Locate the cell with the specified text and output its (x, y) center coordinate. 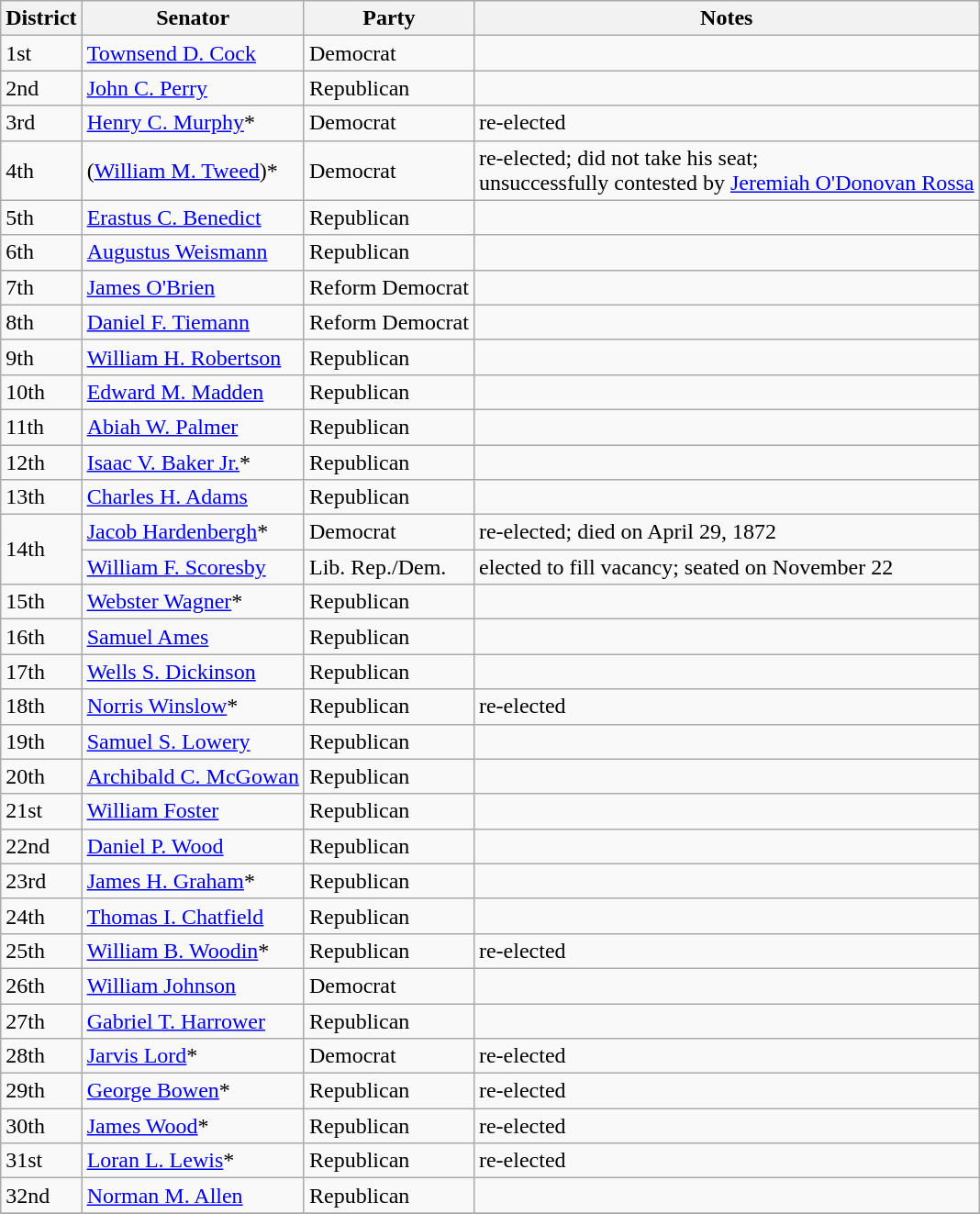
22nd (41, 846)
District (41, 18)
21st (41, 811)
12th (41, 462)
William Johnson (193, 986)
William H. Robertson (193, 357)
28th (41, 1056)
Archibald C. McGowan (193, 776)
Townsend D. Cock (193, 53)
16th (41, 637)
17th (41, 672)
Notes (727, 18)
James H. Graham* (193, 881)
Webster Wagner* (193, 602)
James Wood* (193, 1126)
Wells S. Dickinson (193, 672)
William Foster (193, 811)
Senator (193, 18)
20th (41, 776)
Jarvis Lord* (193, 1056)
26th (41, 986)
William F. Scoresby (193, 567)
7th (41, 287)
3rd (41, 123)
Edward M. Madden (193, 392)
19th (41, 741)
Samuel S. Lowery (193, 741)
re-elected; did not take his seat; unsuccessfully contested by Jeremiah O'Donovan Rossa (727, 171)
8th (41, 322)
Norris Winslow* (193, 707)
32nd (41, 1196)
re-elected; died on April 29, 1872 (727, 532)
Henry C. Murphy* (193, 123)
5th (41, 217)
Party (389, 18)
John C. Perry (193, 88)
9th (41, 357)
Abiah W. Palmer (193, 427)
Lib. Rep./Dem. (389, 567)
William B. Woodin* (193, 951)
4th (41, 171)
Daniel F. Tiemann (193, 322)
Loran L. Lewis* (193, 1161)
24th (41, 916)
Daniel P. Wood (193, 846)
James O'Brien (193, 287)
elected to fill vacancy; seated on November 22 (727, 567)
27th (41, 1021)
18th (41, 707)
George Bowen* (193, 1091)
2nd (41, 88)
6th (41, 252)
13th (41, 497)
Augustus Weismann (193, 252)
14th (41, 550)
15th (41, 602)
23rd (41, 881)
31st (41, 1161)
10th (41, 392)
Thomas I. Chatfield (193, 916)
Jacob Hardenbergh* (193, 532)
Norman M. Allen (193, 1196)
Isaac V. Baker Jr.* (193, 462)
29th (41, 1091)
11th (41, 427)
(William M. Tweed)* (193, 171)
Samuel Ames (193, 637)
25th (41, 951)
Charles H. Adams (193, 497)
1st (41, 53)
Erastus C. Benedict (193, 217)
Gabriel T. Harrower (193, 1021)
30th (41, 1126)
